Provide the (X, Y) coordinate of the cell's center where the given text is located.  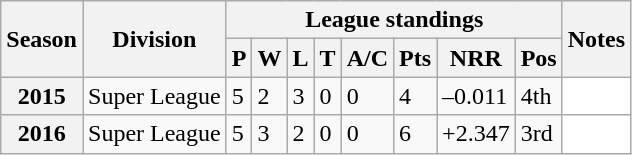
NRR (476, 58)
Pos (538, 58)
L (300, 58)
6 (416, 134)
3rd (538, 134)
4 (416, 96)
W (270, 58)
Pts (416, 58)
–0.011 (476, 96)
2015 (42, 96)
P (239, 58)
4th (538, 96)
League standings (394, 20)
2016 (42, 134)
+2.347 (476, 134)
Notes (596, 39)
A/C (367, 58)
Season (42, 39)
Division (154, 39)
T (328, 58)
